Output the [x, y] coordinate of the center of the cell containing the given text.  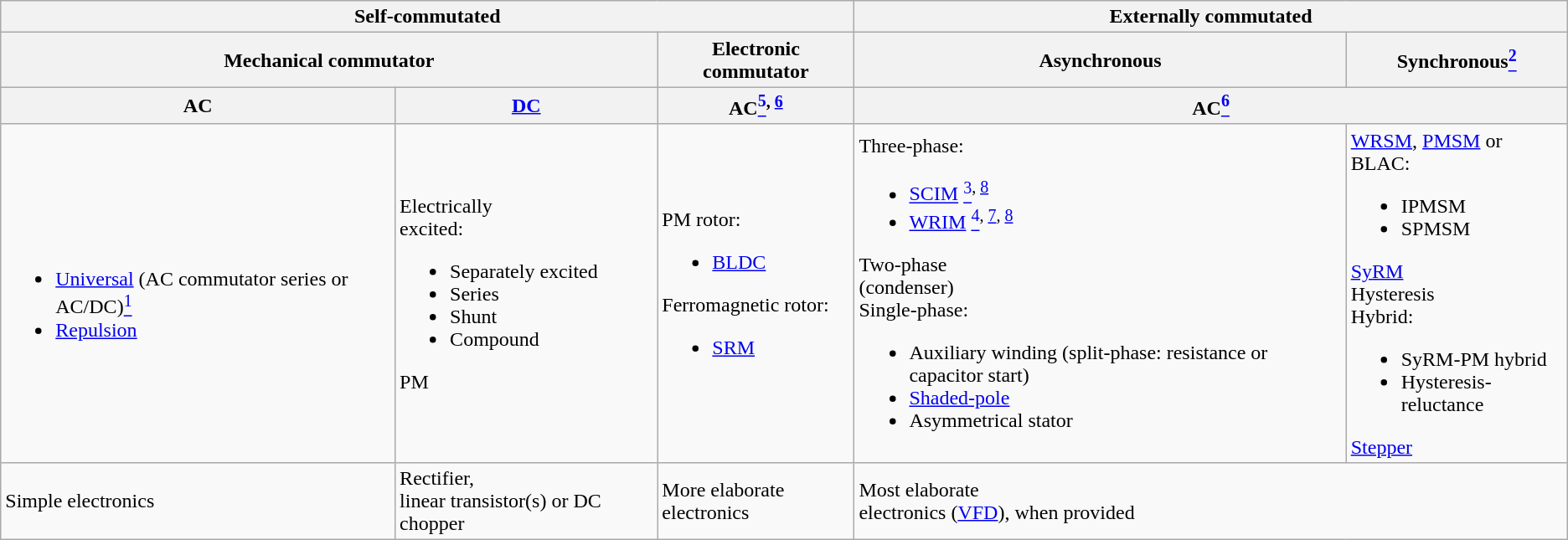
AC5, 6 [756, 105]
AC [198, 105]
PM rotor:BLDCFerromagnetic rotor:SRM [756, 293]
Self-commutated [427, 17]
More elaborateelectronics [756, 501]
Externally commutated [1211, 17]
WRSM, PMSM or BLAC:IPMSMSPMSMSyRMHysteresisHybrid:SyRM-PM hybridHysteresis-reluctanceStepper [1457, 293]
Electricallyexcited:Separately excitedSeriesShuntCompoundPM [526, 293]
DC [526, 105]
Most elaborateelectronics (VFD), when provided [1211, 501]
AC6 [1211, 105]
Simple electronics [198, 501]
Mechanical commutator [329, 60]
Electronic commutator [756, 60]
Synchronous2 [1457, 60]
Rectifier,linear transistor(s) or DC chopper [526, 501]
Universal (AC commutator series or AC/DC)1Repulsion [198, 293]
Asynchronous [1101, 60]
